Determine the [X, Y] coordinate at the center of the cell enclosing the given text.  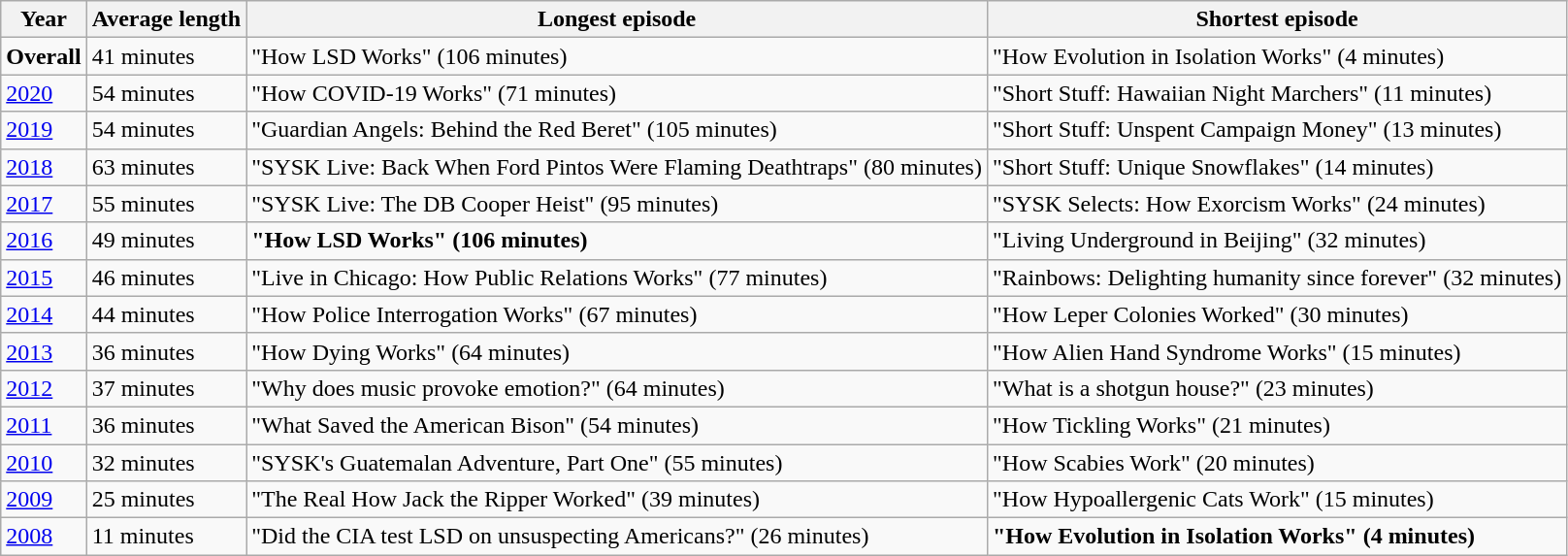
"What Saved the American Bison" (54 minutes) [617, 425]
"How Alien Hand Syndrome Works" (15 minutes) [1277, 351]
Overall [44, 56]
55 minutes [167, 204]
"How Scabies Work" (20 minutes) [1277, 463]
"Why does music provoke emotion?" (64 minutes) [617, 388]
63 minutes [167, 167]
2017 [44, 204]
"Living Underground in Beijing" (32 minutes) [1277, 241]
Longest episode [617, 19]
46 minutes [167, 278]
44 minutes [167, 314]
"Guardian Angels: Behind the Red Beret" (105 minutes) [617, 130]
2015 [44, 278]
"The Real How Jack the Ripper Worked" (39 minutes) [617, 500]
32 minutes [167, 463]
"How Dying Works" (64 minutes) [617, 351]
"SYSK's Guatemalan Adventure, Part One" (55 minutes) [617, 463]
"How Hypoallergenic Cats Work" (15 minutes) [1277, 500]
"Short Stuff: Hawaiian Night Marchers" (11 minutes) [1277, 93]
2010 [44, 463]
"How Leper Colonies Worked" (30 minutes) [1277, 314]
2012 [44, 388]
2008 [44, 537]
"SYSK Live: Back When Ford Pintos Were Flaming Deathtraps" (80 minutes) [617, 167]
2020 [44, 93]
11 minutes [167, 537]
Average length [167, 19]
"SYSK Selects: How Exorcism Works" (24 minutes) [1277, 204]
"How COVID-19 Works" (71 minutes) [617, 93]
25 minutes [167, 500]
2013 [44, 351]
2016 [44, 241]
41 minutes [167, 56]
"How Police Interrogation Works" (67 minutes) [617, 314]
"Short Stuff: Unspent Campaign Money" (13 minutes) [1277, 130]
49 minutes [167, 241]
2019 [44, 130]
"Did the CIA test LSD on unsuspecting Americans?" (26 minutes) [617, 537]
"What is a shotgun house?" (23 minutes) [1277, 388]
2018 [44, 167]
Shortest episode [1277, 19]
"How Tickling Works" (21 minutes) [1277, 425]
"Rainbows: Delighting humanity since forever" (32 minutes) [1277, 278]
"SYSK Live: The DB Cooper Heist" (95 minutes) [617, 204]
Year [44, 19]
2011 [44, 425]
"Short Stuff: Unique Snowflakes" (14 minutes) [1277, 167]
"Live in Chicago: How Public Relations Works" (77 minutes) [617, 278]
37 minutes [167, 388]
2014 [44, 314]
2009 [44, 500]
